Search for the cell housing the specified text and yield its [X, Y] center coordinate. 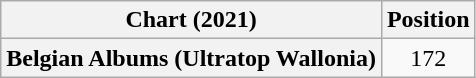
172 [428, 58]
Belgian Albums (Ultratop Wallonia) [192, 58]
Position [428, 20]
Chart (2021) [192, 20]
